From the cell containing the given text, extract its center point as (X, Y) coordinate. 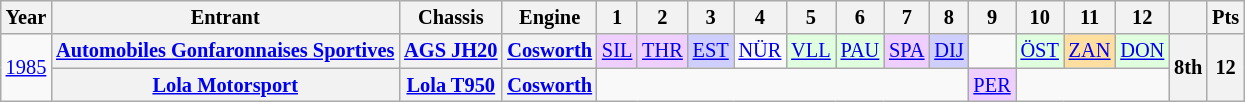
1985 (26, 68)
AGS JH20 (450, 51)
4 (760, 17)
Entrant (225, 17)
Lola Motorsport (225, 85)
DIJ (948, 51)
9 (992, 17)
2 (662, 17)
3 (711, 17)
THR (662, 51)
Lola T950 (450, 85)
ÖST (1040, 51)
Automobiles Gonfaronnaises Sportives (225, 51)
8th (1188, 68)
Chassis (450, 17)
PAU (860, 51)
EST (711, 51)
8 (948, 17)
NÜR (760, 51)
SPA (906, 51)
5 (810, 17)
Engine (550, 17)
ZAN (1090, 51)
1 (617, 17)
Year (26, 17)
11 (1090, 17)
10 (1040, 17)
SIL (617, 51)
DON (1142, 51)
PER (992, 85)
7 (906, 17)
6 (860, 17)
Pts (1226, 17)
VLL (810, 51)
